Determine the (X, Y) coordinate at the center of the cell enclosing the given text.  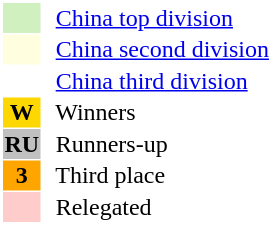
Third place (156, 175)
China second division (156, 49)
China top division (156, 18)
Winners (156, 113)
Runners-up (156, 144)
China third division (156, 81)
3 (22, 175)
W (22, 113)
Relegated (156, 207)
RU (22, 144)
